Determine the (X, Y) coordinate at the center of the cell enclosing the given text.  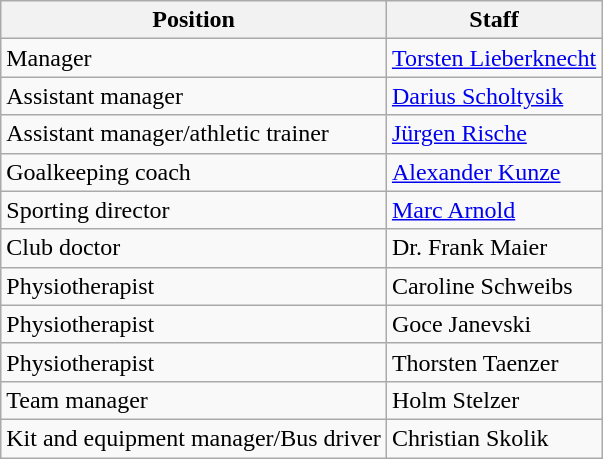
Dr. Frank Maier (494, 248)
Manager (194, 58)
Club doctor (194, 248)
Team manager (194, 400)
Position (194, 20)
Holm Stelzer (494, 400)
Assistant manager (194, 96)
Marc Arnold (494, 210)
Christian Skolik (494, 438)
Goalkeeping coach (194, 172)
Darius Scholtysik (494, 96)
Jürgen Rische (494, 134)
Sporting director (194, 210)
Alexander Kunze (494, 172)
Goce Janevski (494, 324)
Thorsten Taenzer (494, 362)
Assistant manager/athletic trainer (194, 134)
Torsten Lieberknecht (494, 58)
Staff (494, 20)
Caroline Schweibs (494, 286)
Kit and equipment manager/Bus driver (194, 438)
